Output the (x, y) coordinate of the center of the cell containing the given text.  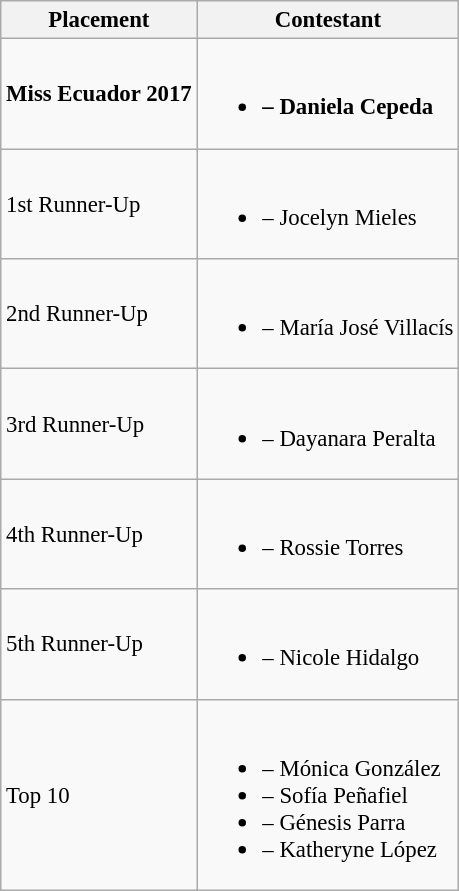
Placement (99, 20)
– Mónica González – Sofía Peñafiel – Génesis Parra – Katheryne López (328, 794)
5th Runner-Up (99, 644)
– Rossie Torres (328, 534)
2nd Runner-Up (99, 314)
– Dayanara Peralta (328, 424)
– María José Villacís (328, 314)
Contestant (328, 20)
4th Runner-Up (99, 534)
3rd Runner-Up (99, 424)
1st Runner-Up (99, 204)
– Jocelyn Mieles (328, 204)
Top 10 (99, 794)
– Nicole Hidalgo (328, 644)
– Daniela Cepeda (328, 94)
Miss Ecuador 2017 (99, 94)
